Locate the cell with the specified text and output its (X, Y) center coordinate. 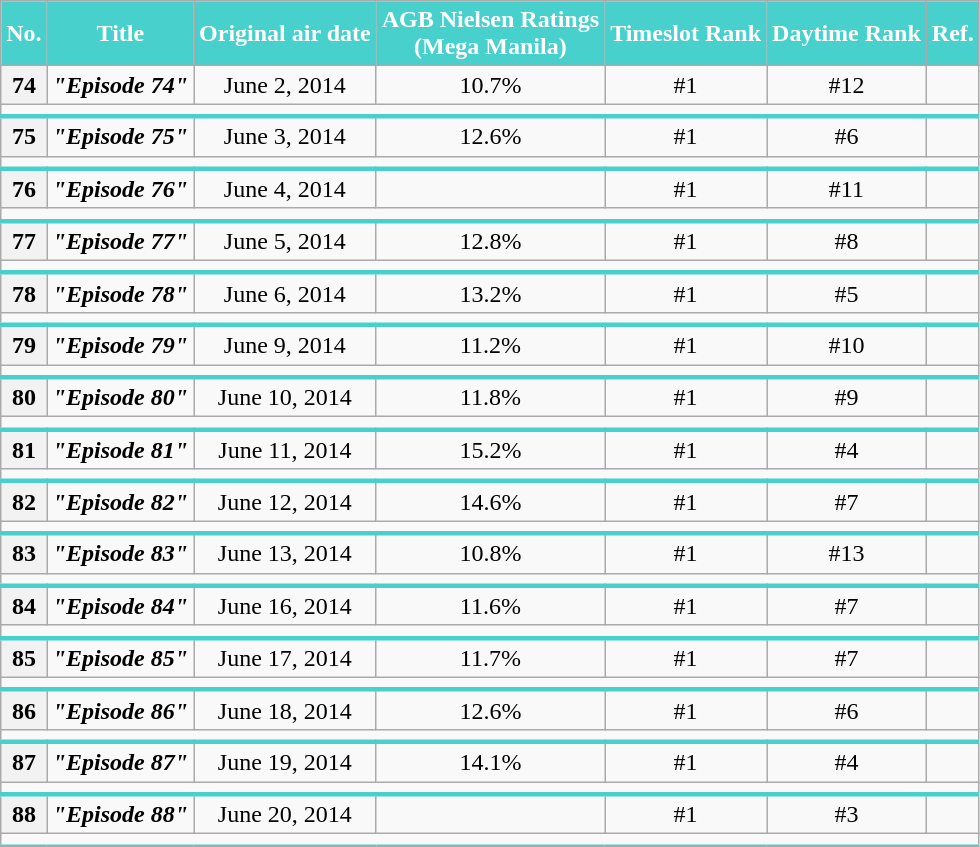
June 3, 2014 (286, 136)
June 19, 2014 (286, 762)
June 5, 2014 (286, 241)
11.8% (490, 397)
"Episode 81" (120, 449)
#3 (847, 814)
10.7% (490, 85)
"Episode 82" (120, 501)
85 (24, 658)
June 6, 2014 (286, 293)
88 (24, 814)
June 13, 2014 (286, 553)
June 16, 2014 (286, 606)
87 (24, 762)
Daytime Rank (847, 34)
June 11, 2014 (286, 449)
#5 (847, 293)
#13 (847, 553)
"Episode 79" (120, 345)
"Episode 87" (120, 762)
78 (24, 293)
10.8% (490, 553)
"Episode 76" (120, 189)
86 (24, 710)
"Episode 74" (120, 85)
Original air date (286, 34)
80 (24, 397)
82 (24, 501)
June 4, 2014 (286, 189)
June 12, 2014 (286, 501)
June 18, 2014 (286, 710)
#8 (847, 241)
June 20, 2014 (286, 814)
77 (24, 241)
75 (24, 136)
"Episode 86" (120, 710)
81 (24, 449)
Title (120, 34)
76 (24, 189)
14.6% (490, 501)
"Episode 80" (120, 397)
June 10, 2014 (286, 397)
June 2, 2014 (286, 85)
11.2% (490, 345)
AGB Nielsen Ratings(Mega Manila) (490, 34)
11.7% (490, 658)
No. (24, 34)
14.1% (490, 762)
Ref. (952, 34)
74 (24, 85)
June 9, 2014 (286, 345)
#9 (847, 397)
"Episode 75" (120, 136)
79 (24, 345)
#10 (847, 345)
#12 (847, 85)
#11 (847, 189)
"Episode 78" (120, 293)
84 (24, 606)
15.2% (490, 449)
"Episode 84" (120, 606)
12.8% (490, 241)
"Episode 83" (120, 553)
"Episode 85" (120, 658)
83 (24, 553)
11.6% (490, 606)
"Episode 88" (120, 814)
Timeslot Rank (686, 34)
"Episode 77" (120, 241)
13.2% (490, 293)
June 17, 2014 (286, 658)
